From the cell containing the given text, extract its center point as [X, Y] coordinate. 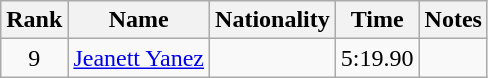
5:19.90 [377, 58]
Name [139, 20]
Time [377, 20]
Rank [34, 20]
Notes [453, 20]
Jeanett Yanez [139, 58]
Nationality [273, 20]
9 [34, 58]
